Return the [x, y] coordinate for the center point of the cell that contains the specified text.  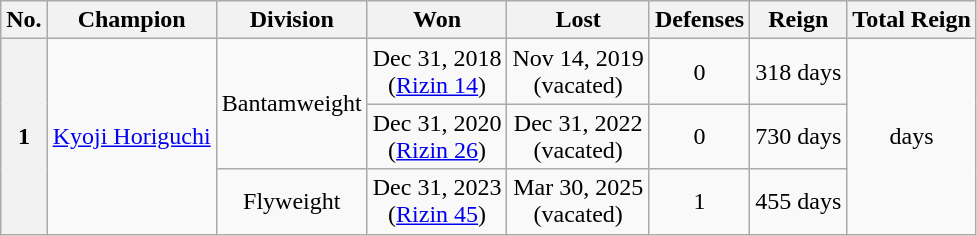
days [912, 136]
Champion [132, 20]
Lost [578, 20]
455 days [798, 202]
Defenses [699, 20]
Nov 14, 2019 (vacated) [578, 72]
Dec 31, 2018 (Rizin 14) [437, 72]
Kyoji Horiguchi [132, 136]
Total Reign [912, 20]
Bantamweight [292, 104]
Flyweight [292, 202]
730 days [798, 136]
Division [292, 20]
Dec 31, 2020 (Rizin 26) [437, 136]
Won [437, 20]
Dec 31, 2022 (vacated) [578, 136]
Mar 30, 2025 (vacated) [578, 202]
318 days [798, 72]
Reign [798, 20]
No. [24, 20]
Dec 31, 2023 (Rizin 45) [437, 202]
